For the text-containing cell, return its midpoint in (x, y) coordinate format. 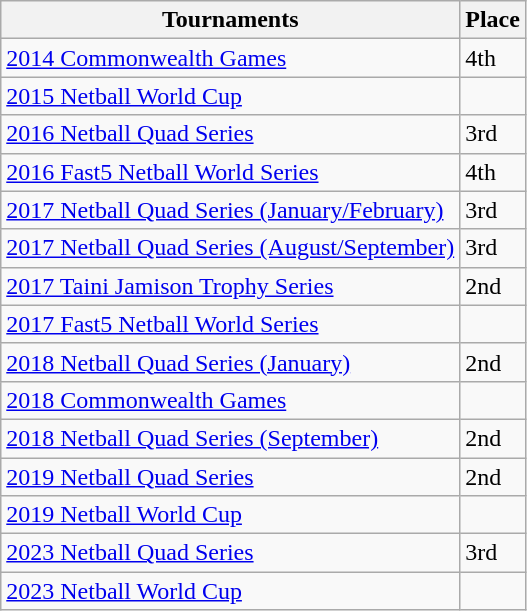
2023 Netball Quad Series (230, 553)
2018 Commonwealth Games (230, 400)
2014 Commonwealth Games (230, 58)
Place (493, 20)
2018 Netball Quad Series (January) (230, 362)
2018 Netball Quad Series (September) (230, 438)
2016 Fast5 Netball World Series (230, 172)
2016 Netball Quad Series (230, 134)
2017 Netball Quad Series (August/September) (230, 248)
2023 Netball World Cup (230, 591)
2015 Netball World Cup (230, 96)
2017 Fast5 Netball World Series (230, 324)
2017 Taini Jamison Trophy Series (230, 286)
2019 Netball Quad Series (230, 477)
2019 Netball World Cup (230, 515)
2017 Netball Quad Series (January/February) (230, 210)
Tournaments (230, 20)
